Scan for the cell matching the given text and deliver its (x, y) coordinate at center. 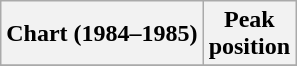
Chart (1984–1985) (102, 34)
Peakposition (249, 34)
